Locate the cell with the specified text and output its (X, Y) center coordinate. 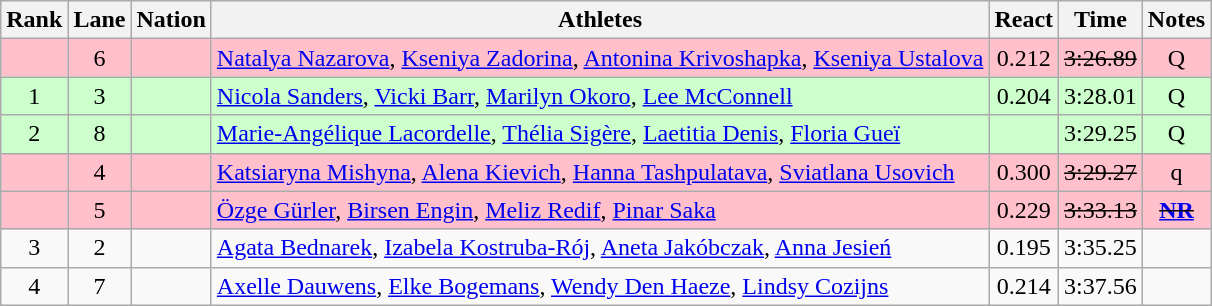
Lane (100, 20)
Katsiaryna Mishyna, Alena Kievich, Hanna Tashpulatava, Sviatlana Usovich (600, 172)
3:33.13 (1101, 210)
3:37.56 (1101, 286)
1 (34, 96)
NR (1176, 210)
0.195 (1024, 248)
React (1024, 20)
Marie-Angélique Lacordelle, Thélia Sigère, Laetitia Denis, Floria Gueï (600, 134)
7 (100, 286)
Natalya Nazarova, Kseniya Zadorina, Antonina Krivoshapka, Kseniya Ustalova (600, 58)
Time (1101, 20)
q (1176, 172)
3:29.27 (1101, 172)
3:29.25 (1101, 134)
Agata Bednarek, Izabela Kostruba-Rój, Aneta Jakóbczak, Anna Jesień (600, 248)
8 (100, 134)
Nation (171, 20)
Axelle Dauwens, Elke Bogemans, Wendy Den Haeze, Lindsy Cozijns (600, 286)
6 (100, 58)
0.214 (1024, 286)
5 (100, 210)
0.204 (1024, 96)
Özge Gürler, Birsen Engin, Meliz Redif, Pinar Saka (600, 210)
3:28.01 (1101, 96)
Notes (1176, 20)
0.212 (1024, 58)
0.229 (1024, 210)
Nicola Sanders, Vicki Barr, Marilyn Okoro, Lee McConnell (600, 96)
3:35.25 (1101, 248)
Athletes (600, 20)
Rank (34, 20)
0.300 (1024, 172)
3:26.89 (1101, 58)
